Capture the cell that displays the provided text and extract its (X, Y) central coordinate. 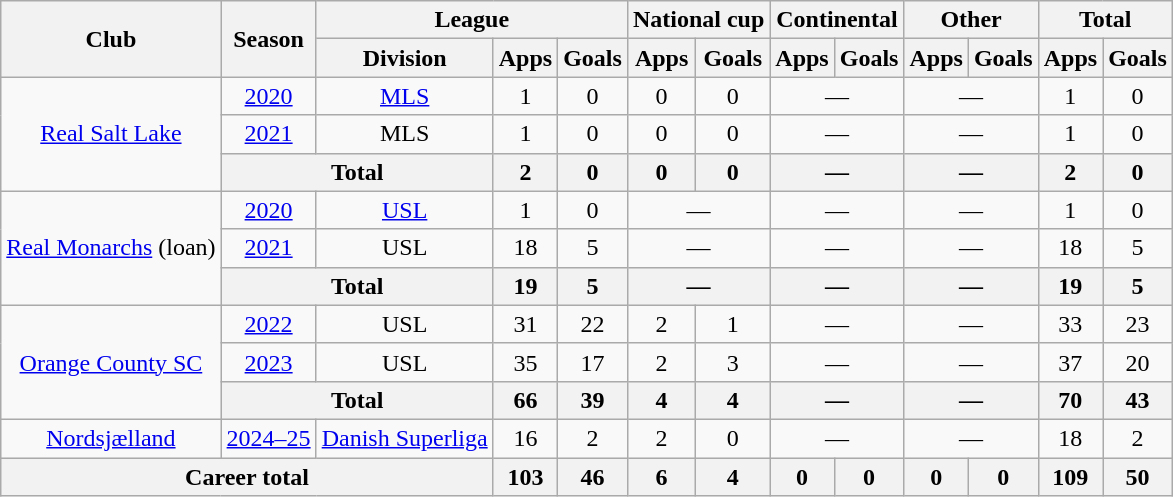
46 (593, 477)
Danish Superliga (404, 438)
17 (593, 362)
37 (1070, 362)
50 (1138, 477)
16 (525, 438)
103 (525, 477)
2024–25 (268, 438)
43 (1138, 400)
Nordsjælland (111, 438)
Real Monarchs (loan) (111, 248)
109 (1070, 477)
Club (111, 39)
20 (1138, 362)
22 (593, 324)
Real Salt Lake (111, 134)
70 (1070, 400)
23 (1138, 324)
3 (733, 362)
6 (661, 477)
Other (971, 20)
Season (268, 39)
33 (1070, 324)
35 (525, 362)
Orange County SC (111, 362)
Division (404, 58)
31 (525, 324)
39 (593, 400)
National cup (698, 20)
2023 (268, 362)
2022 (268, 324)
Career total (247, 477)
66 (525, 400)
Continental (837, 20)
League (472, 20)
